Return the (X, Y) coordinate for the center point of the cell that contains the specified text.  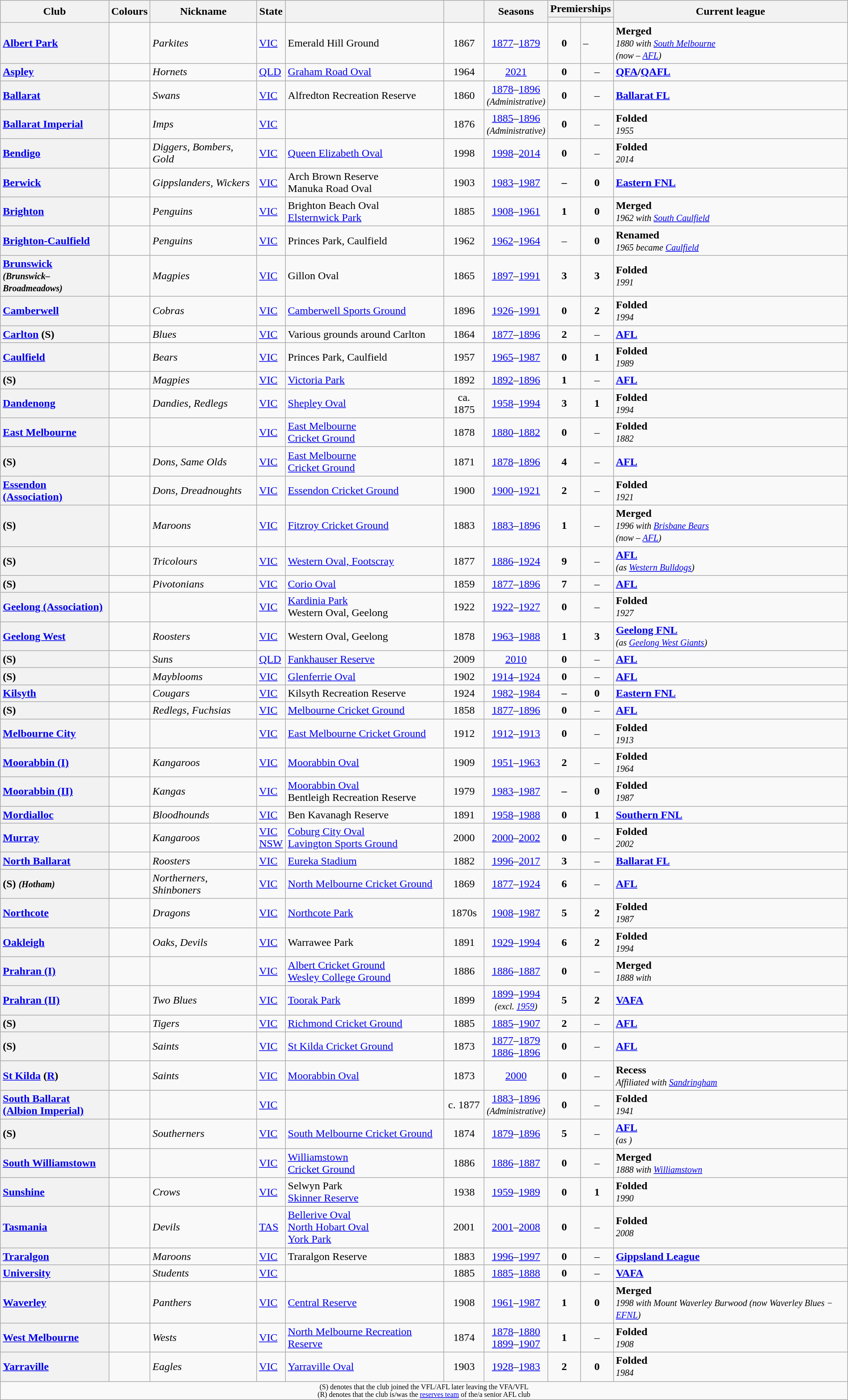
Two Blues (204, 1000)
1963–1988 (516, 636)
North Melbourne Cricket Ground (365, 884)
Kilsyth Recreation Reserve (365, 693)
Folded1913 (730, 733)
1880–1882 (516, 432)
South Ballarat(Albion Imperial) (55, 1104)
1860 (464, 95)
Glenferrie Oval (365, 676)
QFA/QAFL (730, 72)
Mordialloc (55, 815)
1998 (464, 153)
Emerald Hill Ground (365, 43)
2001–2008 (516, 1227)
Melbourne Cricket Ground (365, 710)
Swans (204, 95)
1998–2014 (516, 153)
Students (204, 1273)
1870s (464, 913)
Kilsyth (55, 693)
2010 (516, 659)
Merged1888 with Williamstown (730, 1162)
Moorabbin (II) (55, 792)
2009 (464, 659)
1996–2017 (516, 861)
1878–1896 (516, 462)
1902 (464, 676)
Dragons (204, 913)
1961–1987 (516, 1302)
Merged1962 with South Caulfield (730, 211)
Folded2014 (730, 153)
1897–1991 (516, 276)
Folded1990 (730, 1192)
Colours (129, 12)
Victoria Park (365, 380)
1926–1991 (516, 311)
Geelong (Association) (55, 607)
9 (564, 561)
1878–18801899–1907 (516, 1338)
Current league (730, 12)
7 (564, 584)
Folded1984 (730, 1366)
Geelong FNL(as Geelong West Giants) (730, 636)
1908–1987 (516, 913)
University (55, 1273)
Corio Oval (365, 584)
Suns (204, 659)
Brighton Beach OvalElsternwick Park (365, 211)
Moorabbin (I) (55, 762)
North Ballarat (55, 861)
Melbourne City (55, 733)
1896 (464, 311)
Merged1996 with Brisbane Bears(now – AFL) (730, 526)
TAS (271, 1227)
Sunshine (55, 1192)
1885–1896(Administrative) (516, 124)
1885–1907 (516, 1023)
1959–1989 (516, 1192)
Prahran (I) (55, 971)
1929–1994 (516, 942)
AFL(as ) (730, 1134)
Various grounds around Carlton (365, 334)
Redlegs, Fuchsias (204, 710)
South Melbourne Cricket Ground (365, 1134)
1871 (464, 462)
Fankhauser Reserve (365, 659)
Premierships (581, 9)
Imps (204, 124)
Northerners,Shinboners (204, 884)
Yarraville Oval (365, 1366)
1938 (464, 1192)
1922–1927 (516, 607)
Fitzroy Cricket Ground (365, 526)
St Kilda Cricket Ground (365, 1046)
1878–1896(Administrative) (516, 95)
4 (564, 462)
Essendon Cricket Ground (365, 490)
1876 (464, 124)
2000–2002 (516, 838)
1908 (464, 1302)
1922 (464, 607)
1928–1983 (516, 1366)
1877–18791886–1896 (516, 1046)
1859 (464, 584)
Parkites (204, 43)
Geelong West (55, 636)
Brunswick (Brunswick–Broadmeadows) (55, 276)
Ballarat (55, 95)
Blues (204, 334)
Diggers, Bombers, Gold (204, 153)
Coburg City OvalLavington Sports Ground (365, 838)
Toorak Park (365, 1000)
Nickname (204, 12)
1899–1994(excl. 1959) (516, 1000)
1912–1913 (516, 733)
Folded1955 (730, 124)
Camberwell Sports Ground (365, 311)
1965–1987 (516, 357)
1908–1961 (516, 211)
Waverley (55, 1302)
1869 (464, 884)
St Kilda (R) (55, 1076)
1858 (464, 710)
Bellerive OvalNorth Hobart OvalYork Park (365, 1227)
Seasons (516, 12)
Dandenong (55, 404)
Folded1964 (730, 762)
RecessAffiliated with Sandringham (730, 1076)
Folded1989 (730, 357)
Hornets (204, 72)
Bears (204, 357)
1892–1896 (516, 380)
Crows (204, 1192)
Kardinia ParkWestern Oval, Geelong (365, 607)
Eagles (204, 1366)
1867 (464, 43)
1865 (464, 276)
Gippsland League (730, 1256)
1914–1924 (516, 676)
1882 (464, 861)
Eureka Stadium (365, 861)
Cobras (204, 311)
Bendigo (55, 153)
Albert Park (55, 43)
Berwick (55, 183)
1900–1921 (516, 490)
Northcote (55, 913)
Folded2008 (730, 1227)
Folded1941 (730, 1104)
1886–1924 (516, 561)
Yarraville (55, 1366)
1982–1984 (516, 693)
Gillon Oval (365, 276)
Moorabbin OvalBentleigh Recreation Reserve (365, 792)
Folded1908 (730, 1338)
1879–1896 (516, 1134)
Folded1927 (730, 607)
Southern FNL (730, 815)
1909 (464, 762)
1883–1896 (516, 526)
Camberwell (55, 311)
1899 (464, 1000)
Bloodhounds (204, 815)
Carlton (S) (55, 334)
Selwyn ParkSkinner Reserve (365, 1192)
Panthers (204, 1302)
ca. 1875 (464, 404)
Oaks, Devils (204, 942)
Brighton (55, 211)
Tricolours (204, 561)
Renamed1965 became Caulfield (730, 241)
Folded1921 (730, 490)
WilliamstownCricket Ground (365, 1162)
1924 (464, 693)
VICNSW (271, 838)
(S) denotes that the club joined the VFL/AFL later leaving the VFA/VFL (R) denotes that the club is/was the reserves team of the/a senior AFL club (424, 1391)
Caulfield (55, 357)
2021 (516, 72)
Ballarat Imperial (55, 124)
Tigers (204, 1023)
Cougars (204, 693)
Traralgon (55, 1256)
1892 (464, 380)
Pivotonians (204, 584)
Merged1888 with (730, 971)
Richmond Cricket Ground (365, 1023)
Brighton-Caulfield (55, 241)
1958–1994 (516, 404)
Folded2002 (730, 838)
1885–1888 (516, 1273)
1996–1997 (516, 1256)
Western Oval, Geelong (365, 636)
(S) (Hotham) (55, 884)
South Williamstown (55, 1162)
c. 1877 (464, 1104)
West Melbourne (55, 1338)
Queen Elizabeth Oval (365, 153)
Prahran (II) (55, 1000)
Traralgon Reserve (365, 1256)
State (271, 12)
Gippslanders, Wickers (204, 183)
1900 (464, 490)
1877–1879 (516, 43)
Kangas (204, 792)
Oakleigh (55, 942)
AFL(as Western Bulldogs) (730, 561)
1877–1924 (516, 884)
Essendon (Association) (55, 490)
1962 (464, 241)
Ben Kavanagh Reserve (365, 815)
Tasmania (55, 1227)
1964 (464, 72)
Aspley (55, 72)
Arch Brown ReserveManuka Road Oval (365, 183)
1951–1963 (516, 762)
Northcote Park (365, 913)
1912 (464, 733)
1864 (464, 334)
East Melbourne (55, 432)
Merged1880 with South Melbourne(now – AFL) (730, 43)
Dons, Dreadnoughts (204, 490)
Central Reserve (365, 1302)
Folded1991 (730, 276)
Alfredton Recreation Reserve (365, 95)
Club (55, 12)
1957 (464, 357)
Merged1998 with Mount Waverley Burwood (now Waverley Blues − EFNL) (730, 1302)
Dandies, Redlegs (204, 404)
Shepley Oval (365, 404)
1962–1964 (516, 241)
Warrawee Park (365, 942)
Devils (204, 1227)
Folded1882 (730, 432)
Murray (55, 838)
Albert Cricket GroundWesley College Ground (365, 971)
Mayblooms (204, 676)
Southerners (204, 1134)
Wests (204, 1338)
1958–1988 (516, 815)
East Melbourne Cricket Ground (365, 733)
North Melbourne Recreation Reserve (365, 1338)
1979 (464, 792)
2001 (464, 1227)
1877 (464, 561)
Graham Road Oval (365, 72)
Western Oval, Footscray (365, 561)
Dons, Same Olds (204, 462)
1883–1896(Administrative) (516, 1104)
